Find where the given text appears and provide that cell's center as (X, Y) coordinate. 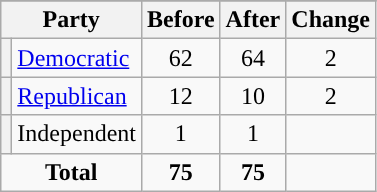
Independent (77, 134)
Total (72, 172)
Party (72, 20)
64 (253, 58)
10 (253, 96)
Change (331, 20)
Democratic (77, 58)
After (253, 20)
Republican (77, 96)
12 (180, 96)
62 (180, 58)
Before (180, 20)
